Return the (X, Y) coordinate for the center point of the cell that contains the specified text.  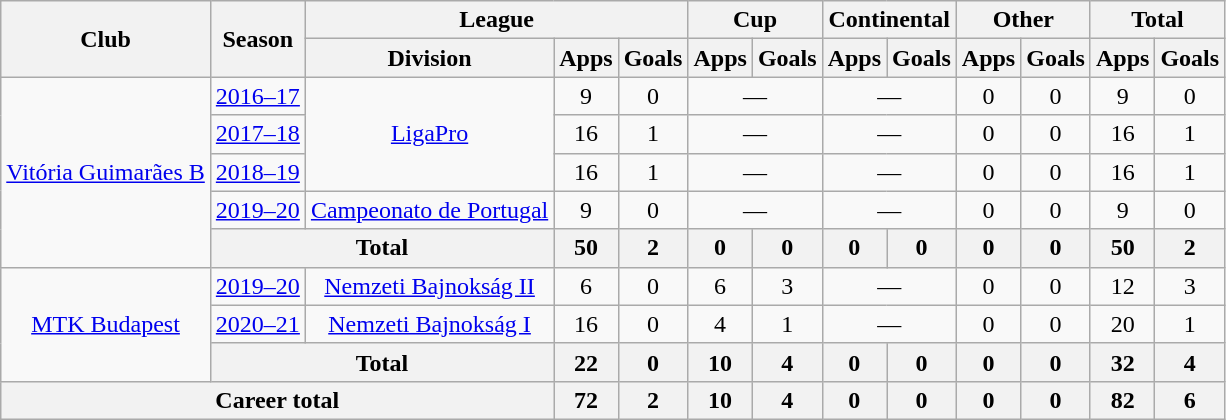
82 (1122, 400)
2017–18 (258, 134)
Season (258, 39)
12 (1122, 286)
Continental (889, 20)
Career total (278, 400)
Division (429, 58)
Club (106, 39)
2020–21 (258, 324)
League (496, 20)
MTK Budapest (106, 324)
22 (586, 362)
Cup (755, 20)
LigaPro (429, 134)
Nemzeti Bajnokság I (429, 324)
Other (1023, 20)
32 (1122, 362)
Campeonato de Portugal (429, 210)
2016–17 (258, 96)
2018–19 (258, 172)
20 (1122, 324)
72 (586, 400)
Nemzeti Bajnokság II (429, 286)
Vitória Guimarães B (106, 172)
